Find where the given text appears and provide that cell's center as (x, y) coordinate. 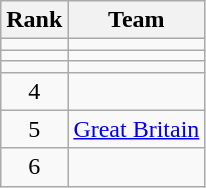
6 (34, 167)
Great Britain (136, 129)
5 (34, 129)
Rank (34, 20)
4 (34, 91)
Team (136, 20)
